Identify which cell holds the provided text, then report its [X, Y] central coordinate. 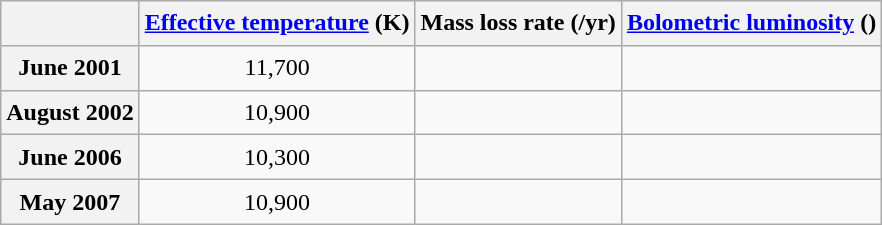
June 2006 [70, 158]
Effective temperature (K) [277, 24]
10,300 [277, 158]
Mass loss rate (/yr) [518, 24]
11,700 [277, 68]
June 2001 [70, 68]
Bolometric luminosity () [751, 24]
May 2007 [70, 202]
August 2002 [70, 112]
